Return the [X, Y] coordinate for the center point of the cell that contains the specified text.  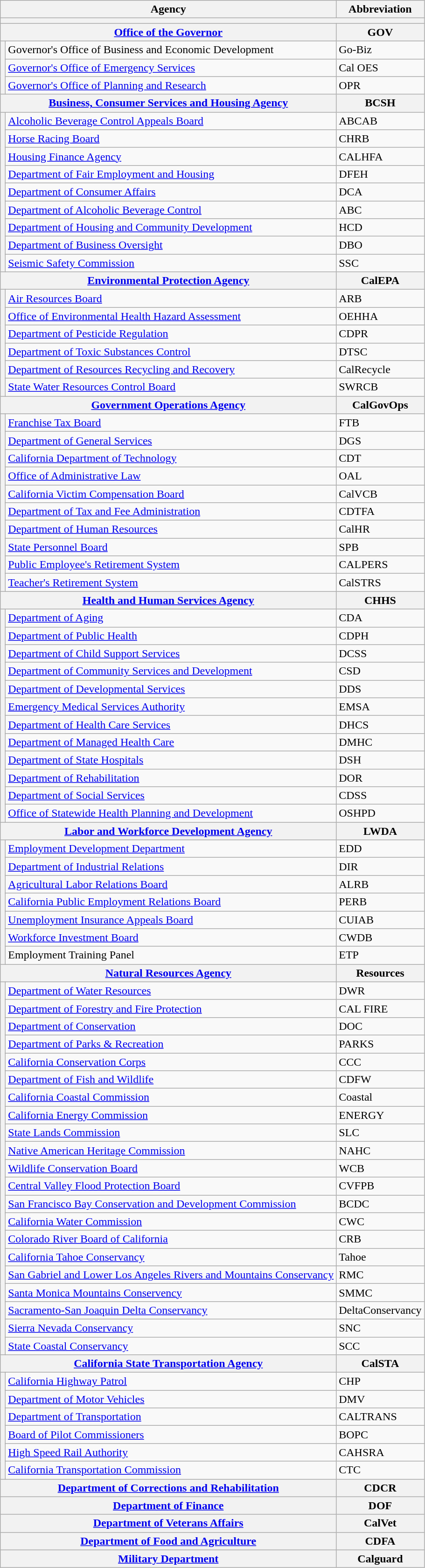
DFEH [380, 174]
CHRB [380, 139]
CDCR [380, 1488]
Franchise Tax Board [171, 423]
Department of Health Care Services [171, 724]
Office of Administrative Law [171, 476]
California Public Employment Relations Board [171, 902]
CalVCB [380, 494]
PERB [380, 902]
Department of Food and Agriculture [168, 1541]
SSC [380, 263]
Department of Housing and Community Development [171, 228]
San Gabriel and Lower Los Angeles Rivers and Mountains Conservancy [171, 1275]
SPB [380, 547]
Department of State Hospitals [171, 760]
ENERGY [380, 1115]
DIR [380, 867]
GOV [380, 32]
California Transportation Commission [171, 1470]
BCDC [380, 1204]
Board of Pilot Commissioners [171, 1435]
Governor's Office of Planning and Research [171, 85]
Air Resources Board [171, 298]
Wildlife Conservation Board [171, 1168]
HCD [380, 228]
DBO [380, 245]
CalVet [380, 1523]
CAHSRA [380, 1452]
CWC [380, 1221]
DCA [380, 192]
California State Transportation Agency [168, 1364]
Tahoe [380, 1257]
Central Valley Flood Protection Board [171, 1186]
Agency [168, 9]
Department of Water Resources [171, 991]
Health and Human Services Agency [168, 600]
ALRB [380, 884]
DCSS [380, 653]
CTC [380, 1470]
Department of Forestry and Fire Protection [171, 1008]
Department of Rehabilitation [171, 777]
Unemployment Insurance Appeals Board [171, 920]
DTSC [380, 352]
CDFW [380, 1080]
Abbreviation [380, 9]
State Lands Commission [171, 1133]
Department of Consumer Affairs [171, 192]
CUIAB [380, 920]
Military Department [168, 1559]
CalRecycle [380, 369]
OPR [380, 85]
Department of Developmental Services [171, 689]
CDFA [380, 1541]
CDA [380, 618]
EMSA [380, 707]
DWR [380, 991]
Department of General Services [171, 440]
California Highway Patrol [171, 1381]
SLC [380, 1133]
LWDA [380, 831]
CHP [380, 1381]
Santa Monica Mountains Conservency [171, 1292]
BOPC [380, 1435]
CalGovOps [380, 405]
CVFPB [380, 1186]
Native American Heritage Commission [171, 1151]
CALPERS [380, 565]
Office of Statewide Health Planning and Development [171, 813]
CAL FIRE [380, 1008]
DHCS [380, 724]
Employment Development Department [171, 849]
Office of the Governor [168, 32]
Office of Environmental Health Hazard Assessment [171, 316]
NAHC [380, 1151]
Agricultural Labor Relations Board [171, 884]
CalSTA [380, 1364]
Department of Fish and Wildlife [171, 1080]
Public Employee's Retirement System [171, 565]
Sacramento-San Joaquin Delta Conservancy [171, 1310]
Department of Community Services and Development [171, 671]
Department of Parks & Recreation [171, 1044]
Cal OES [380, 68]
Department of Child Support Services [171, 653]
Resources [380, 973]
Department of Veterans Affairs [168, 1523]
Department of Aging [171, 618]
Employment Training Panel [171, 955]
CSD [380, 671]
CDT [380, 458]
CALTRANS [380, 1417]
California Tahoe Conservancy [171, 1257]
Department of Industrial Relations [171, 867]
ARB [380, 298]
Department of Alcoholic Beverage Control [171, 209]
Department of Motor Vehicles [171, 1399]
ABCAB [380, 121]
Environmental Protection Agency [168, 281]
Governor's Office of Emergency Services [171, 68]
California Energy Commission [171, 1115]
DeltaConservancy [380, 1310]
RMC [380, 1275]
State Personnel Board [171, 547]
Department of Social Services [171, 796]
San Francisco Bay Conservation and Development Commission [171, 1204]
CWDB [380, 937]
California Department of Technology [171, 458]
California Water Commission [171, 1221]
CRB [380, 1239]
DOR [380, 777]
ETP [380, 955]
DMV [380, 1399]
Teacher's Retirement System [171, 583]
DMHC [380, 742]
Seismic Safety Commission [171, 263]
Department of Business Oversight [171, 245]
DDS [380, 689]
Sierra Nevada Conservancy [171, 1328]
ABC [380, 209]
BCSH [380, 103]
DOF [380, 1506]
Go-Biz [380, 50]
CalSTRS [380, 583]
DOC [380, 1026]
CDPR [380, 334]
Natural Resources Agency [168, 973]
Department of Resources Recycling and Recovery [171, 369]
Department of Tax and Fee Administration [171, 512]
State Coastal Conservancy [171, 1346]
Calguard [380, 1559]
SNC [380, 1328]
WCB [380, 1168]
SMMC [380, 1292]
CDSS [380, 796]
Horse Racing Board [171, 139]
OAL [380, 476]
Government Operations Agency [168, 405]
Department of Finance [168, 1506]
Alcoholic Beverage Control Appeals Board [171, 121]
Labor and Workforce Development Agency [168, 831]
Department of Fair Employment and Housing [171, 174]
Department of Toxic Substances Control [171, 352]
Department of Pesticide Regulation [171, 334]
Emergency Medical Services Authority [171, 707]
OSHPD [380, 813]
Governor's Office of Business and Economic Development [171, 50]
CDTFA [380, 512]
CalEPA [380, 281]
California Victim Compensation Board [171, 494]
SWRCB [380, 387]
California Coastal Commission [171, 1097]
PARKS [380, 1044]
EDD [380, 849]
Department of Managed Health Care [171, 742]
CALHFA [380, 156]
CCC [380, 1062]
Workforce Investment Board [171, 937]
SCC [380, 1346]
CalHR [380, 529]
Department of Corrections and Rehabilitation [168, 1488]
Housing Finance Agency [171, 156]
State Water Resources Control Board [171, 387]
Department of Public Health [171, 636]
High Speed Rail Authority [171, 1452]
Department of Human Resources [171, 529]
DGS [380, 440]
DSH [380, 760]
Coastal [380, 1097]
Business, Consumer Services and Housing Agency [168, 103]
CHHS [380, 600]
Department of Transportation [171, 1417]
OEHHA [380, 316]
Department of Conservation [171, 1026]
FTB [380, 423]
Colorado River Board of California [171, 1239]
California Conservation Corps [171, 1062]
CDPH [380, 636]
